Scan for the cell matching the given text and deliver its [X, Y] coordinate at center. 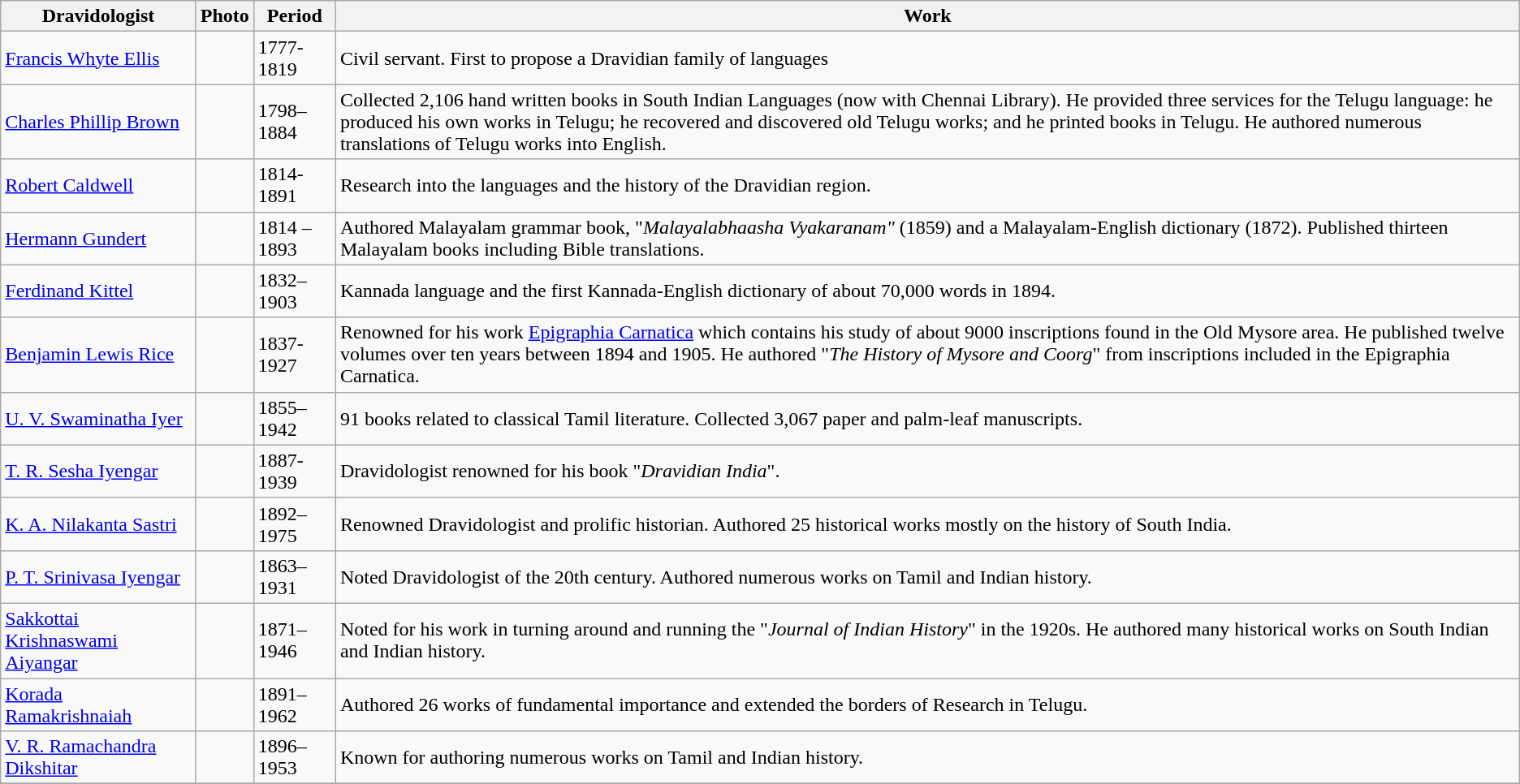
1871–1946 [294, 640]
U. V. Swaminatha Iyer [98, 419]
Francis Whyte Ellis [98, 58]
V. R. Ramachandra Dikshitar [98, 758]
91 books related to classical Tamil literature. Collected 3,067 paper and palm-leaf manuscripts. [927, 419]
Charles Phillip Brown [98, 122]
Robert Caldwell [98, 185]
Kannada language and the first Kannada-English dictionary of about 70,000 words in 1894. [927, 291]
Hermann Gundert [98, 239]
Work [927, 16]
Known for authoring numerous works on Tamil and Indian history. [927, 758]
Period [294, 16]
Photo [224, 16]
Sakkottai Krishnaswami Aiyangar [98, 640]
1891–1962 [294, 704]
1892–1975 [294, 524]
1863–1931 [294, 576]
Research into the languages and the history of the Dravidian region. [927, 185]
Noted Dravidologist of the 20th century. Authored numerous works on Tamil and Indian history. [927, 576]
1777-1819 [294, 58]
1896–1953 [294, 758]
T. R. Sesha Iyengar [98, 471]
1837-1927 [294, 355]
Renowned Dravidologist and prolific historian. Authored 25 historical works mostly on the history of South India. [927, 524]
Dravidologist [98, 16]
1814-1891 [294, 185]
Ferdinand Kittel [98, 291]
K. A. Nilakanta Sastri [98, 524]
1855–1942 [294, 419]
P. T. Srinivasa Iyengar [98, 576]
1798–1884 [294, 122]
Benjamin Lewis Rice [98, 355]
Civil servant. First to propose a Dravidian family of languages [927, 58]
Dravidologist renowned for his book "Dravidian India". [927, 471]
1814 – 1893 [294, 239]
Korada Ramakrishnaiah [98, 704]
1887-1939 [294, 471]
Authored 26 works of fundamental importance and extended the borders of Research in Telugu. [927, 704]
1832–1903 [294, 291]
